Return the (X, Y) coordinate for the center point of the cell that contains the specified text.  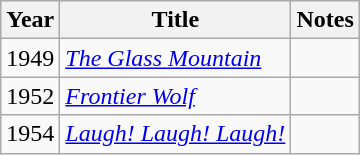
Frontier Wolf (176, 96)
Year (30, 20)
Laugh! Laugh! Laugh! (176, 134)
1954 (30, 134)
1952 (30, 96)
1949 (30, 58)
Title (176, 20)
Notes (325, 20)
The Glass Mountain (176, 58)
